Output the [x, y] coordinate of the center of the cell containing the given text.  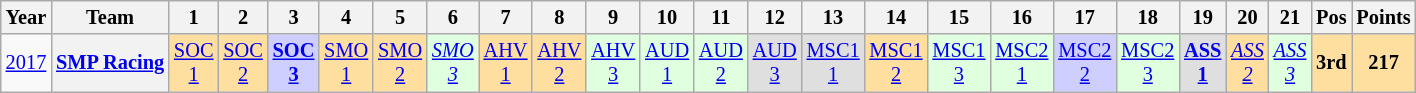
6 [453, 17]
ASS2 [1248, 63]
AHV1 [506, 63]
Year [26, 17]
12 [775, 17]
19 [1202, 17]
ASS1 [1202, 63]
4 [346, 17]
MSC23 [1148, 63]
5 [400, 17]
MSC11 [834, 63]
3rd [1331, 63]
Pos [1331, 17]
16 [1022, 17]
SOC3 [294, 63]
17 [1084, 17]
AUD2 [721, 63]
AUD1 [667, 63]
ASS3 [1290, 63]
217 [1384, 63]
7 [506, 17]
AUD3 [775, 63]
SMO2 [400, 63]
13 [834, 17]
1 [194, 17]
SOC1 [194, 63]
21 [1290, 17]
18 [1148, 17]
AHV3 [613, 63]
14 [896, 17]
10 [667, 17]
15 [958, 17]
3 [294, 17]
11 [721, 17]
Team [110, 17]
SOC2 [242, 63]
9 [613, 17]
SMO1 [346, 63]
AHV2 [559, 63]
2 [242, 17]
20 [1248, 17]
8 [559, 17]
MSC22 [1084, 63]
MSC13 [958, 63]
2017 [26, 63]
SMP Racing [110, 63]
Points [1384, 17]
MSC12 [896, 63]
SMO3 [453, 63]
MSC21 [1022, 63]
